Search for the cell housing the specified text and yield its [X, Y] center coordinate. 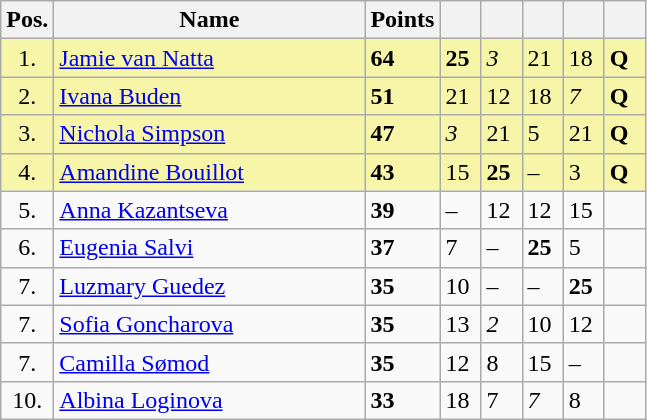
37 [402, 248]
Luzmary Guedez [210, 286]
Albina Loginova [210, 400]
13 [460, 324]
33 [402, 400]
43 [402, 172]
2. [28, 96]
Jamie van Natta [210, 58]
10. [28, 400]
39 [402, 210]
64 [402, 58]
Eugenia Salvi [210, 248]
1. [28, 58]
6. [28, 248]
4. [28, 172]
51 [402, 96]
2 [502, 324]
Pos. [28, 20]
Points [402, 20]
3. [28, 134]
Name [210, 20]
Sofia Goncharova [210, 324]
Camilla Sømod [210, 362]
Anna Kazantseva [210, 210]
Amandine Bouillot [210, 172]
5. [28, 210]
47 [402, 134]
Ivana Buden [210, 96]
Nichola Simpson [210, 134]
